Provide the (X, Y) coordinate of the cell's center where the given text is located.  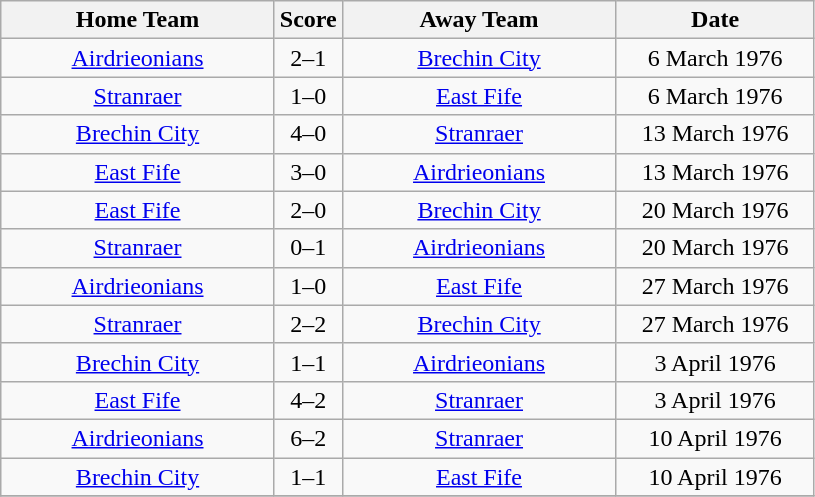
Away Team (479, 20)
6–2 (308, 438)
4–2 (308, 400)
2–0 (308, 210)
4–0 (308, 134)
Score (308, 20)
2–2 (308, 324)
0–1 (308, 248)
Date (716, 20)
3–0 (308, 172)
2–1 (308, 58)
Home Team (138, 20)
